Search for the cell housing the specified text and yield its (x, y) center coordinate. 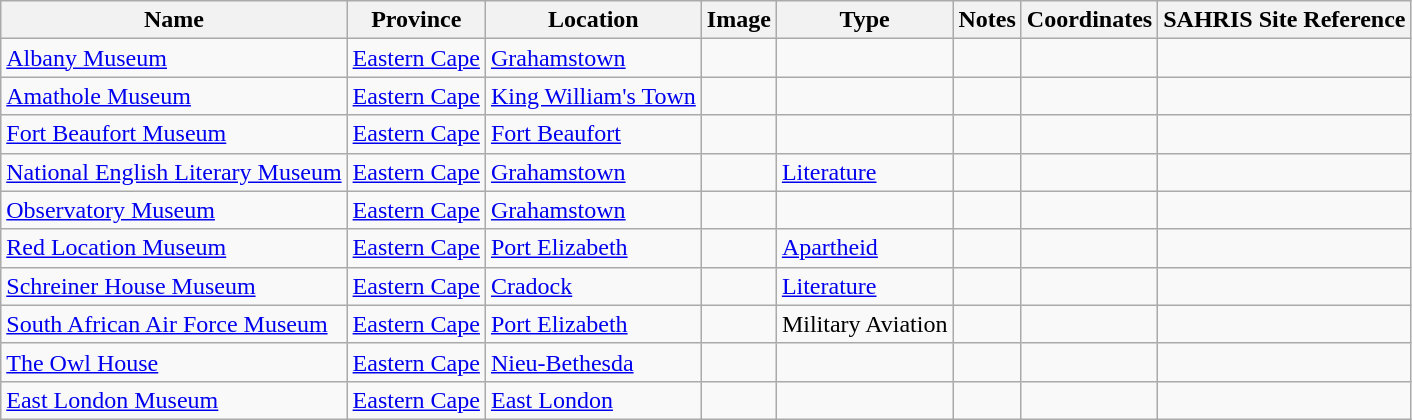
SAHRIS Site Reference (1284, 20)
Fort Beaufort Museum (174, 134)
King William's Town (593, 96)
East London Museum (174, 400)
Name (174, 20)
The Owl House (174, 362)
Apartheid (864, 248)
Image (738, 20)
Location (593, 20)
Province (416, 20)
Red Location Museum (174, 248)
Military Aviation (864, 324)
Fort Beaufort (593, 134)
Coordinates (1089, 20)
Schreiner House Museum (174, 286)
East London (593, 400)
Nieu-Bethesda (593, 362)
Cradock (593, 286)
Type (864, 20)
Notes (987, 20)
Albany Museum (174, 58)
National English Literary Museum (174, 172)
South African Air Force Museum (174, 324)
Amathole Museum (174, 96)
Observatory Museum (174, 210)
